Output the (x, y) coordinate of the center of the cell containing the given text.  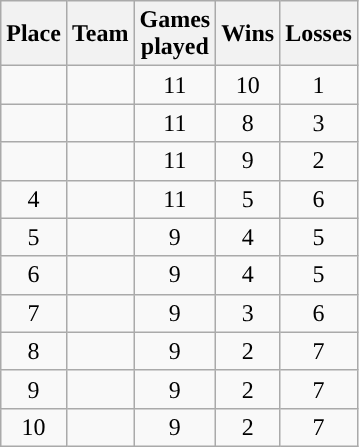
Place (34, 34)
Gamesplayed (175, 34)
Losses (319, 34)
Team (100, 34)
1 (319, 85)
Wins (248, 34)
